Output the (x, y) coordinate of the center of the cell containing the given text.  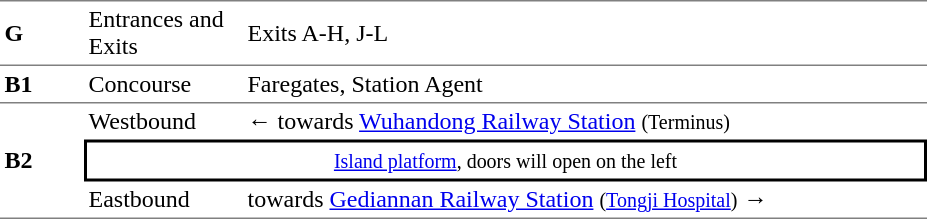
G (42, 32)
Faregates, Station Agent (585, 84)
Entrances and Exits (164, 32)
Concourse (164, 84)
Exits A-H, J-L (585, 32)
B1 (42, 84)
Westbound (164, 122)
← towards Wuhandong Railway Station (Terminus) (585, 122)
Island platform, doors will open on the left (506, 161)
